Provide the (X, Y) coordinate of the cell's center where the given text is located.  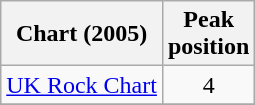
Chart (2005) (82, 34)
4 (208, 85)
UK Rock Chart (82, 85)
Peakposition (208, 34)
